Output the [x, y] coordinate of the center of the cell containing the given text.  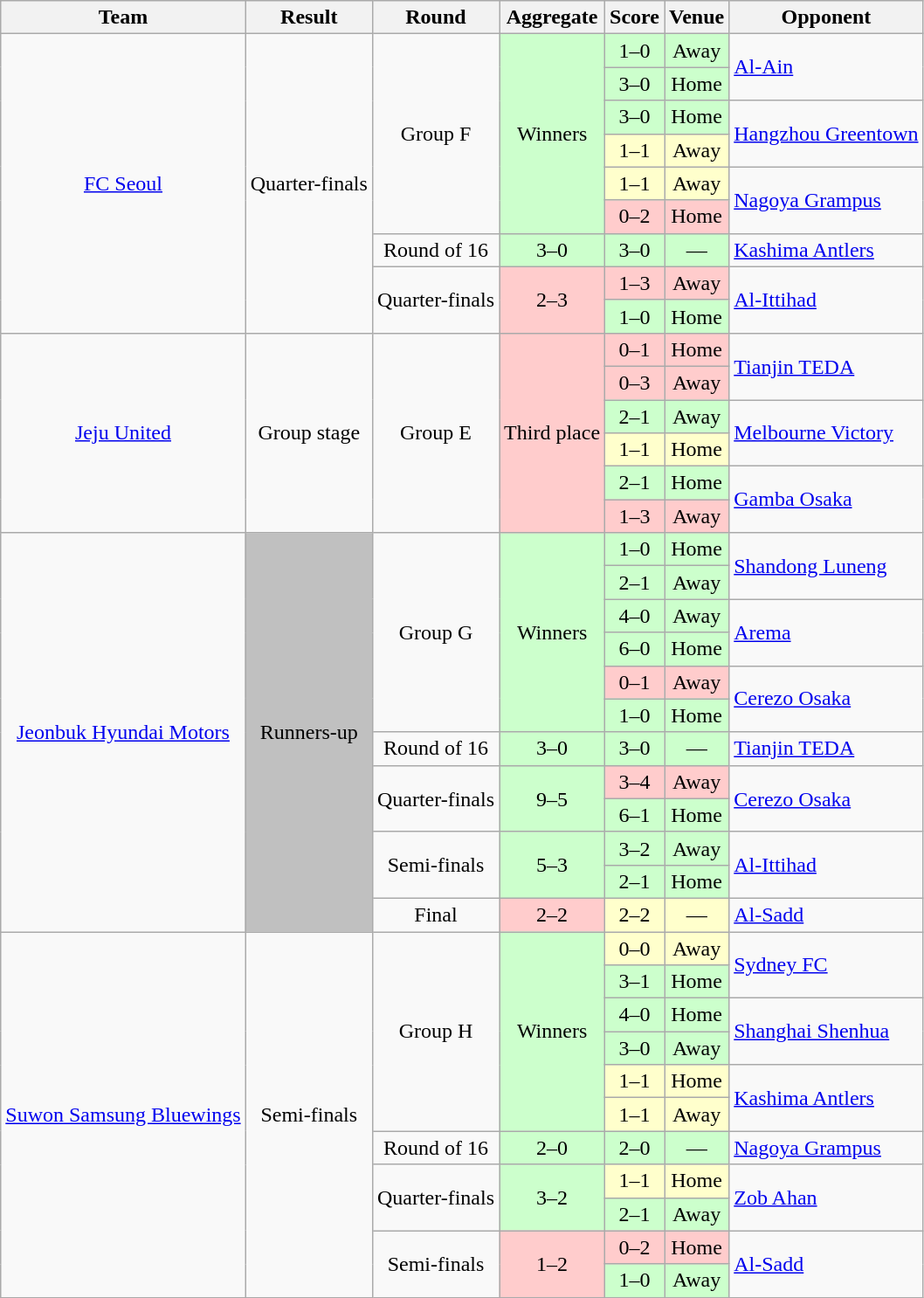
0–0 [635, 948]
Group E [435, 432]
Zob Ahan [826, 1198]
6–1 [635, 815]
Opponent [826, 17]
Jeju United [123, 432]
Score [635, 17]
2–3 [552, 300]
Group G [435, 632]
Aggregate [552, 17]
Group stage [309, 432]
5–3 [552, 865]
Melbourne Victory [826, 433]
Arema [826, 632]
3–4 [635, 782]
Runners-up [309, 732]
Team [123, 17]
FC Seoul [123, 183]
1–2 [552, 1264]
Jeonbuk Hyundai Motors [123, 732]
Sydney FC [826, 964]
Hangzhou Greentown [826, 134]
Group F [435, 134]
Shanghai Shenhua [826, 1032]
9–5 [552, 798]
Final [435, 915]
Shandong Luneng [826, 566]
Group H [435, 1031]
Venue [697, 17]
Suwon Samsung Bluewings [123, 1115]
3–1 [635, 982]
0–3 [635, 383]
Gamba Osaka [826, 500]
6–0 [635, 649]
Al-Ain [826, 67]
Result [309, 17]
Third place [552, 432]
Round [435, 17]
